Identify which cell holds the provided text, then report its [x, y] central coordinate. 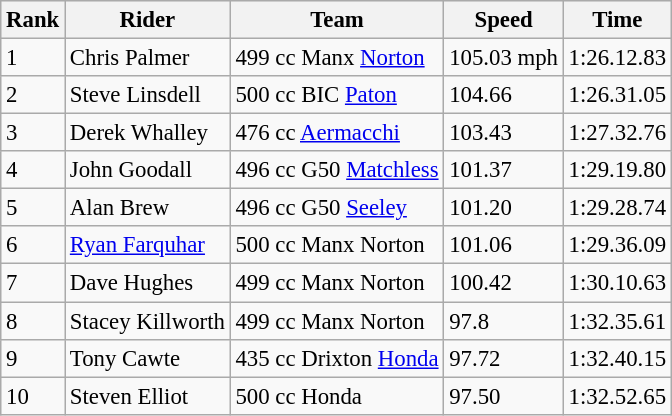
1 [33, 58]
4 [33, 170]
103.43 [504, 133]
1:26.31.05 [617, 95]
435 cc Drixton Honda [337, 358]
9 [33, 358]
5 [33, 208]
Chris Palmer [148, 58]
500 cc Honda [337, 396]
101.06 [504, 245]
100.42 [504, 283]
1:27.32.76 [617, 133]
1:32.35.61 [617, 321]
1:30.10.63 [617, 283]
496 cc G50 Seeley [337, 208]
101.37 [504, 170]
500 cc Manx Norton [337, 245]
97.8 [504, 321]
Ryan Farquhar [148, 245]
Steven Elliot [148, 396]
1:32.52.65 [617, 396]
1:29.36.09 [617, 245]
1:29.28.74 [617, 208]
Time [617, 20]
1:26.12.83 [617, 58]
Speed [504, 20]
Derek Whalley [148, 133]
Steve Linsdell [148, 95]
104.66 [504, 95]
1:32.40.15 [617, 358]
97.72 [504, 358]
Alan Brew [148, 208]
1:29.19.80 [617, 170]
Rank [33, 20]
496 cc G50 Matchless [337, 170]
97.50 [504, 396]
8 [33, 321]
3 [33, 133]
Dave Hughes [148, 283]
10 [33, 396]
John Goodall [148, 170]
6 [33, 245]
476 cc Aermacchi [337, 133]
Team [337, 20]
2 [33, 95]
Stacey Killworth [148, 321]
Rider [148, 20]
105.03 mph [504, 58]
101.20 [504, 208]
7 [33, 283]
Tony Cawte [148, 358]
500 cc BIC Paton [337, 95]
